Return (X, Y) of the center of cell containing provided text 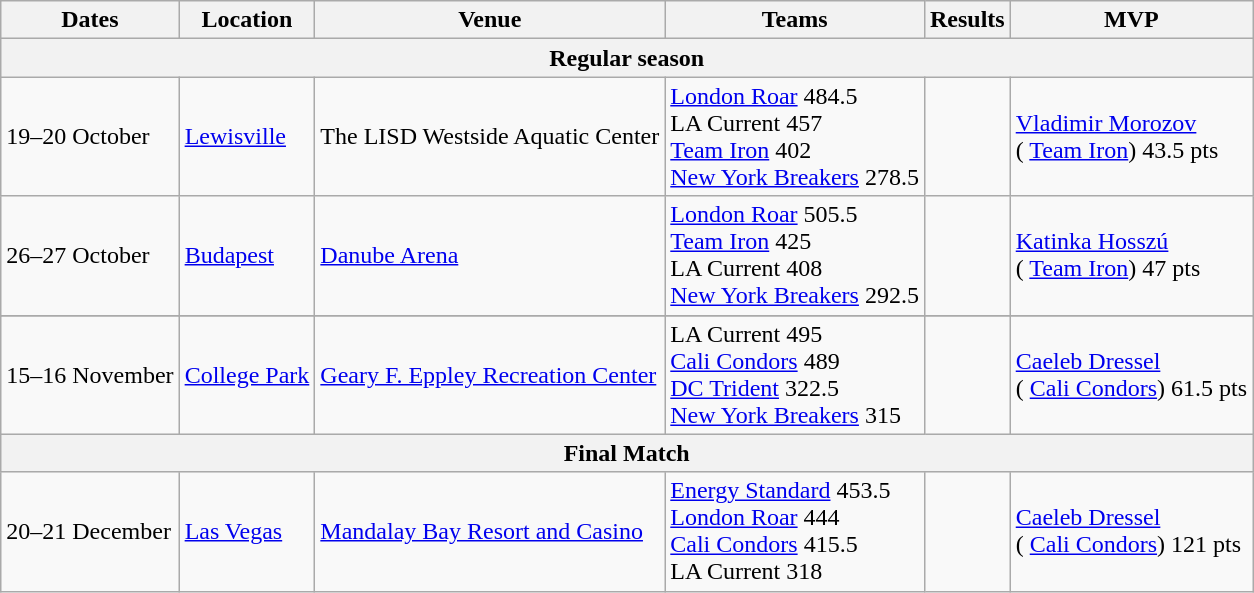
19–20 October (90, 136)
Lewisville (247, 136)
London Roar 505.5 Team Iron 425 LA Current 408 New York Breakers 292.5 (795, 256)
Budapest (247, 256)
Mandalay Bay Resort and Casino (490, 532)
Caeleb Dressel( Cali Condors) 121 pts (1131, 532)
Geary F. Eppley Recreation Center (490, 374)
London Roar 484.5 LA Current 457 Team Iron 402 New York Breakers 278.5 (795, 136)
Location (247, 20)
The LISD Westside Aquatic Center (490, 136)
Danube Arena (490, 256)
MVP (1131, 20)
15–16 November (90, 374)
Caeleb Dressel( Cali Condors) 61.5 pts (1131, 374)
Teams (795, 20)
Venue (490, 20)
Vladimir Morozov( Team Iron) 43.5 pts (1131, 136)
26–27 October (90, 256)
20–21 December (90, 532)
Final Match (627, 453)
Results (967, 20)
College Park (247, 374)
LA Current 495 Cali Condors 489 DC Trident 322.5 New York Breakers 315 (795, 374)
Dates (90, 20)
Energy Standard 453.5 London Roar 444 Cali Condors 415.5 LA Current 318 (795, 532)
Katinka Hosszú( Team Iron) 47 pts (1131, 256)
Las Vegas (247, 532)
Regular season (627, 58)
